Provide the [X, Y] coordinate of the cell's center where the given text is located.  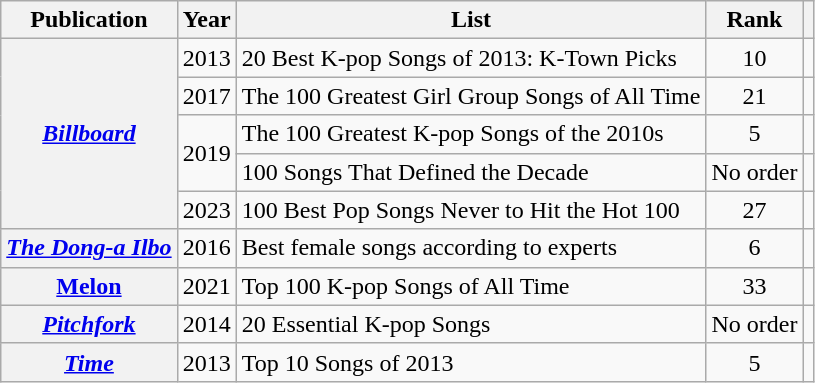
2021 [206, 286]
Billboard [89, 134]
The 100 Greatest Girl Group Songs of All Time [471, 96]
6 [754, 248]
100 Best Pop Songs Never to Hit the Hot 100 [471, 210]
2014 [206, 324]
2023 [206, 210]
The Dong-a Ilbo [89, 248]
Pitchfork [89, 324]
33 [754, 286]
20 Best K-pop Songs of 2013: K-Town Picks [471, 58]
100 Songs That Defined the Decade [471, 172]
2017 [206, 96]
21 [754, 96]
Top 10 Songs of 2013 [471, 362]
2019 [206, 153]
Best female songs according to experts [471, 248]
Year [206, 20]
List [471, 20]
27 [754, 210]
2016 [206, 248]
10 [754, 58]
Publication [89, 20]
Top 100 K-pop Songs of All Time [471, 286]
Rank [754, 20]
Melon [89, 286]
The 100 Greatest K-pop Songs of the 2010s [471, 134]
20 Essential K-pop Songs [471, 324]
Time [89, 362]
